Return [x, y] of the center of cell containing provided text 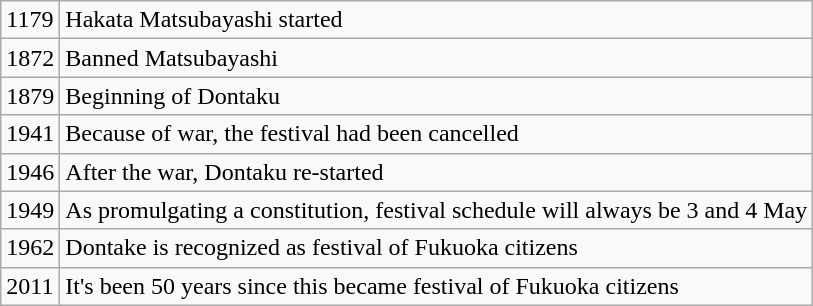
Dontake is recognized as festival of Fukuoka citizens [436, 248]
1872 [30, 58]
Beginning of Dontaku [436, 96]
1179 [30, 20]
It's been 50 years since this became festival of Fukuoka citizens [436, 286]
1962 [30, 248]
Hakata Matsubayashi started [436, 20]
2011 [30, 286]
Banned Matsubayashi [436, 58]
1879 [30, 96]
1949 [30, 210]
1946 [30, 172]
After the war, Dontaku re-started [436, 172]
1941 [30, 134]
Because of war, the festival had been cancelled [436, 134]
As promulgating a constitution, festival schedule will always be 3 and 4 May [436, 210]
